Determine the [x, y] coordinate at the center of the cell enclosing the given text.  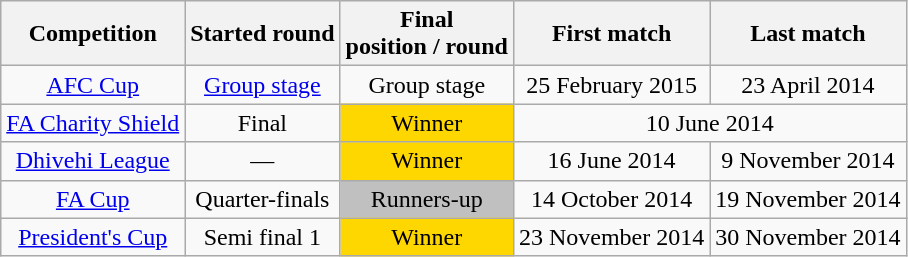
First match [611, 34]
25 February 2015 [611, 85]
FA Charity Shield [93, 123]
Dhivehi League [93, 161]
Runners-up [426, 199]
Quarter-finals [262, 199]
14 October 2014 [611, 199]
16 June 2014 [611, 161]
President's Cup [93, 237]
9 November 2014 [808, 161]
Finalposition / round [426, 34]
Started round [262, 34]
30 November 2014 [808, 237]
Last match [808, 34]
19 November 2014 [808, 199]
Competition [93, 34]
10 June 2014 [710, 123]
FA Cup [93, 199]
Final [262, 123]
AFC Cup [93, 85]
— [262, 161]
23 April 2014 [808, 85]
Semi final 1 [262, 237]
23 November 2014 [611, 237]
